Identify which cell holds the provided text, then report its (x, y) central coordinate. 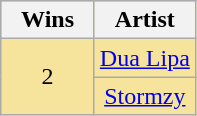
Dua Lipa (144, 58)
Stormzy (144, 96)
2 (48, 77)
Wins (48, 20)
Artist (144, 20)
